Determine the (x, y) coordinate at the center of the cell enclosing the given text.  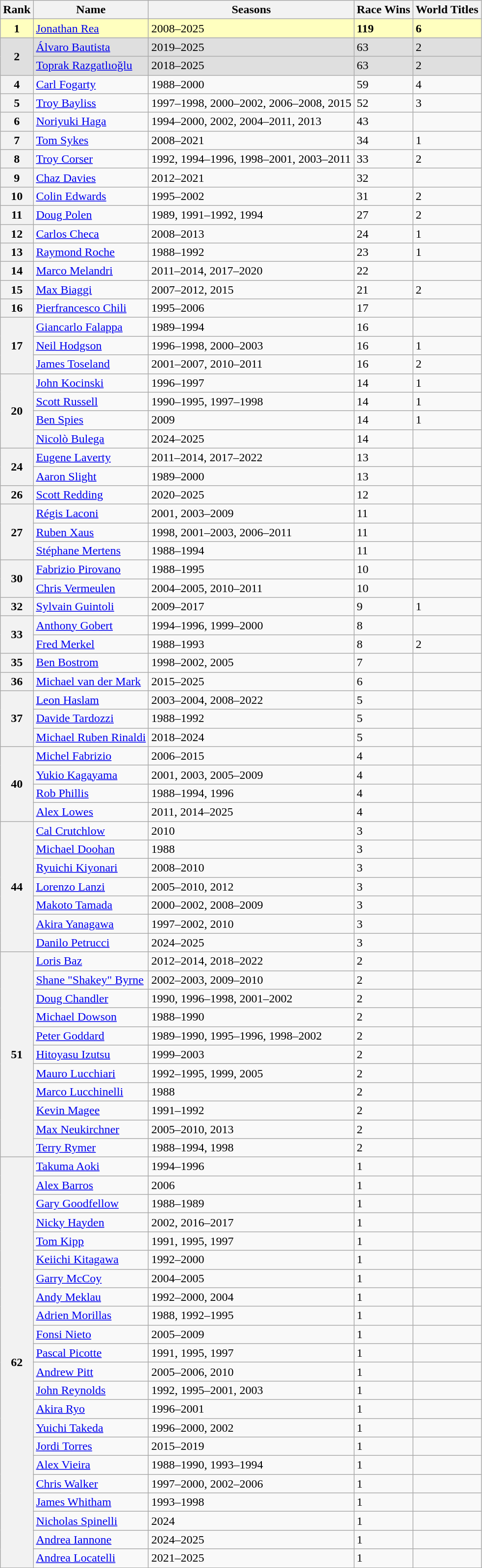
2005–2009 (251, 1334)
2006–2015 (251, 756)
Tom Sykes (91, 140)
Troy Corser (91, 159)
1988–1994 (251, 551)
2011–2014, 2017–2022 (251, 457)
2004–2005, 2010–2011 (251, 588)
2018–2025 (251, 66)
Andrew Pitt (91, 1371)
Nicholas Spinelli (91, 1521)
Jordi Torres (91, 1446)
1997–1998, 2000–2002, 2006–2008, 2015 (251, 103)
1992–1995, 1999, 2005 (251, 1073)
15 (17, 290)
51 (17, 1055)
2000–2002, 2008–2009 (251, 905)
2008–2013 (251, 234)
2009–2017 (251, 607)
Rank (17, 10)
1988–1990, 1993–1994 (251, 1465)
Max Neukirchner (91, 1129)
1996–1997 (251, 383)
1992, 1994–1996, 1998–2001, 2003–2011 (251, 159)
1988–1989 (251, 1204)
1989–1994 (251, 327)
2005–2010, 2013 (251, 1129)
2021–2025 (251, 1558)
Noriyuki Haga (91, 122)
1989–1990, 1995–1996, 1998–2002 (251, 1036)
2002, 2016–2017 (251, 1222)
2011–2014, 2017–2020 (251, 271)
2005–2010, 2012 (251, 887)
Doug Chandler (91, 998)
2006 (251, 1185)
Carlos Checa (91, 234)
2010 (251, 831)
Kevin Magee (91, 1110)
2005–2006, 2010 (251, 1371)
Doug Polen (91, 215)
Ruben Xaus (91, 532)
23 (383, 252)
Chris Walker (91, 1484)
Alex Vieira (91, 1465)
31 (383, 196)
2001, 2003–2009 (251, 513)
Toprak Razgatlıoğlu (91, 66)
Scott Russell (91, 401)
2004–2005 (251, 1278)
Scott Redding (91, 495)
2009 (251, 420)
Eugene Laverty (91, 457)
Danilo Petrucci (91, 943)
1988–1994, 1996 (251, 793)
Pierfrancesco Chili (91, 308)
34 (383, 140)
Fonsi Nieto (91, 1334)
1995–2006 (251, 308)
1992–2000 (251, 1260)
26 (17, 495)
Michael van der Mark (91, 681)
1992, 1995–2001, 2003 (251, 1390)
Rob Phillis (91, 793)
Keiichi Kitagawa (91, 1260)
Marco Lucchinelli (91, 1092)
1989, 1991–1992, 1994 (251, 215)
Álvaro Bautista (91, 47)
20 (17, 411)
Michael Ruben Rinaldi (91, 737)
Makoto Tamada (91, 905)
Peter Goddard (91, 1036)
Gary Goodfellow (91, 1204)
2012–2021 (251, 177)
Carl Fogarty (91, 84)
22 (383, 271)
Michael Doohan (91, 849)
59 (383, 84)
119 (383, 28)
James Toseland (91, 364)
1996–1998, 2000–2003 (251, 346)
2015–2025 (251, 681)
2019–2025 (251, 47)
2024 (251, 1521)
Ben Spies (91, 420)
2012–2014, 2018–2022 (251, 961)
Garry McCoy (91, 1278)
37 (17, 719)
2002–2003, 2009–2010 (251, 980)
1996–2001 (251, 1409)
Shane "Shakey" Byrne (91, 980)
30 (17, 579)
1988–1993 (251, 644)
Régis Laconi (91, 513)
1988–2000 (251, 84)
World Titles (447, 10)
Nicolò Bulega (91, 439)
Ben Bostrom (91, 663)
Yukio Kagayama (91, 774)
Cal Crutchlow (91, 831)
Giancarlo Falappa (91, 327)
1994–2000, 2002, 2004–2011, 2013 (251, 122)
Seasons (251, 10)
Andy Meklau (91, 1297)
Lorenzo Lanzi (91, 887)
1996–2000, 2002 (251, 1428)
1989–2000 (251, 476)
Loris Baz (91, 961)
Neil Hodgson (91, 346)
Michel Fabrizio (91, 756)
Aaron Slight (91, 476)
Raymond Roche (91, 252)
40 (17, 784)
Takuma Aoki (91, 1167)
1990, 1996–1998, 2001–2002 (251, 998)
1995–2002 (251, 196)
Colin Edwards (91, 196)
Andrea Locatelli (91, 1558)
Race Wins (383, 10)
Andrea Iannone (91, 1540)
Troy Bayliss (91, 103)
Leon Haslam (91, 700)
Stéphane Mertens (91, 551)
Sylvain Guintoli (91, 607)
1988, 1992–1995 (251, 1316)
1994–1996, 1999–2000 (251, 625)
Nicky Hayden (91, 1222)
John Reynolds (91, 1390)
21 (383, 290)
2001, 2003, 2005–2009 (251, 774)
2003–2004, 2008–2022 (251, 700)
Marco Melandri (91, 271)
1997–2000, 2002–2006 (251, 1484)
Jonathan Rea (91, 28)
James Whitham (91, 1502)
43 (383, 122)
2011, 2014–2025 (251, 812)
2015–2019 (251, 1446)
36 (17, 681)
2008–2010 (251, 868)
Max Biaggi (91, 290)
Mauro Lucchiari (91, 1073)
Alex Lowes (91, 812)
Chris Vermeulen (91, 588)
Hitoyasu Izutsu (91, 1054)
2001–2007, 2010–2011 (251, 364)
2018–2024 (251, 737)
1993–1998 (251, 1502)
Anthony Gobert (91, 625)
1990–1995, 1997–1998 (251, 401)
44 (17, 887)
Chaz Davies (91, 177)
Pascal Picotte (91, 1353)
John Kocinski (91, 383)
Ryuichi Kiyonari (91, 868)
Fred Merkel (91, 644)
Fabrizio Pirovano (91, 570)
62 (17, 1363)
Akira Ryo (91, 1409)
1988–1990 (251, 1017)
1991–1992 (251, 1110)
Yuichi Takeda (91, 1428)
Adrien Morillas (91, 1316)
1988–1994, 1998 (251, 1148)
35 (17, 663)
Davide Tardozzi (91, 719)
Name (91, 10)
1997–2002, 2010 (251, 924)
2007–2012, 2015 (251, 290)
2008–2021 (251, 140)
2008–2025 (251, 28)
1988–1995 (251, 570)
52 (383, 103)
Tom Kipp (91, 1241)
1994–1996 (251, 1167)
1992–2000, 2004 (251, 1297)
1998–2002, 2005 (251, 663)
Alex Barros (91, 1185)
Michael Dowson (91, 1017)
2020–2025 (251, 495)
Akira Yanagawa (91, 924)
1998, 2001–2003, 2006–2011 (251, 532)
Terry Rymer (91, 1148)
1999–2003 (251, 1054)
